From the cell containing the given text, extract its center point as [X, Y] coordinate. 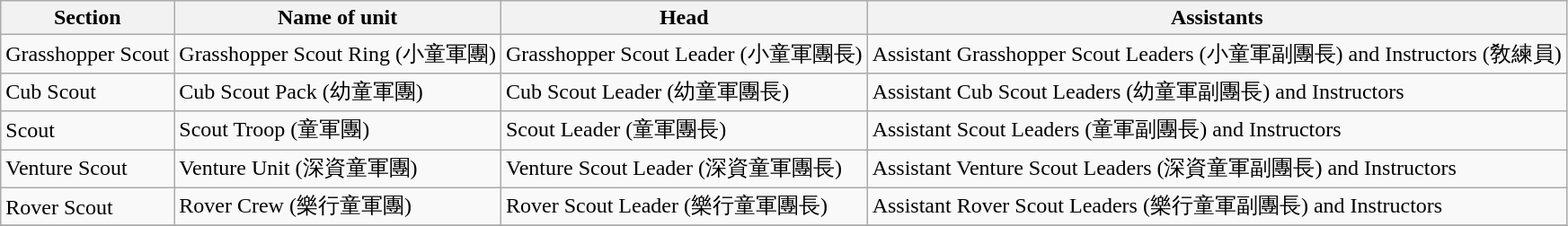
Rover Scout Leader (樂行童軍團長) [684, 206]
Cub Scout Leader (幼童軍團長) [684, 91]
Assistant Rover Scout Leaders (樂行童軍副團長) and Instructors [1217, 206]
Scout Troop (童軍團) [338, 131]
Assistant Grasshopper Scout Leaders (小童軍副團長) and Instructors (敎練員) [1217, 54]
Assistant Cub Scout Leaders (幼童軍副團長) and Instructors [1217, 91]
Venture Scout Leader (深資童軍團長) [684, 169]
Grasshopper Scout Ring (小童軍團) [338, 54]
Grasshopper Scout Leader (小童軍團長) [684, 54]
Cub Scout [88, 91]
Rover Scout [88, 206]
Head [684, 18]
Rover Crew (樂行童軍團) [338, 206]
Scout [88, 131]
Assistant Venture Scout Leaders (深資童軍副團長) and Instructors [1217, 169]
Section [88, 18]
Grasshopper Scout [88, 54]
Cub Scout Pack (幼童軍團) [338, 91]
Name of unit [338, 18]
Venture Scout [88, 169]
Assistants [1217, 18]
Venture Unit (深資童軍團) [338, 169]
Assistant Scout Leaders (童軍副團長) and Instructors [1217, 131]
Scout Leader (童軍團長) [684, 131]
